For the text-containing cell, return its midpoint in [X, Y] coordinate format. 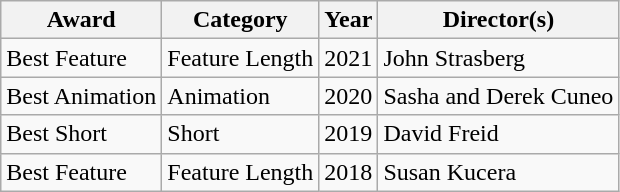
Best Animation [82, 96]
David Freid [498, 134]
Best Short [82, 134]
2020 [348, 96]
Award [82, 20]
2021 [348, 58]
John Strasberg [498, 58]
Category [240, 20]
Susan Kucera [498, 172]
2019 [348, 134]
Animation [240, 96]
2018 [348, 172]
Sasha and Derek Cuneo [498, 96]
Director(s) [498, 20]
Short [240, 134]
Year [348, 20]
